Scan for the cell matching the given text and deliver its (x, y) coordinate at center. 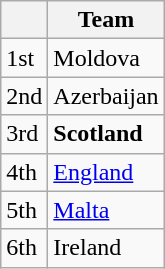
2nd (24, 96)
England (106, 172)
3rd (24, 134)
Azerbaijan (106, 96)
Team (106, 20)
6th (24, 248)
4th (24, 172)
Scotland (106, 134)
1st (24, 58)
Malta (106, 210)
Moldova (106, 58)
Ireland (106, 248)
5th (24, 210)
